Pinpoint the cell where the given text exists, returning its (x, y) midpoint coordinate. 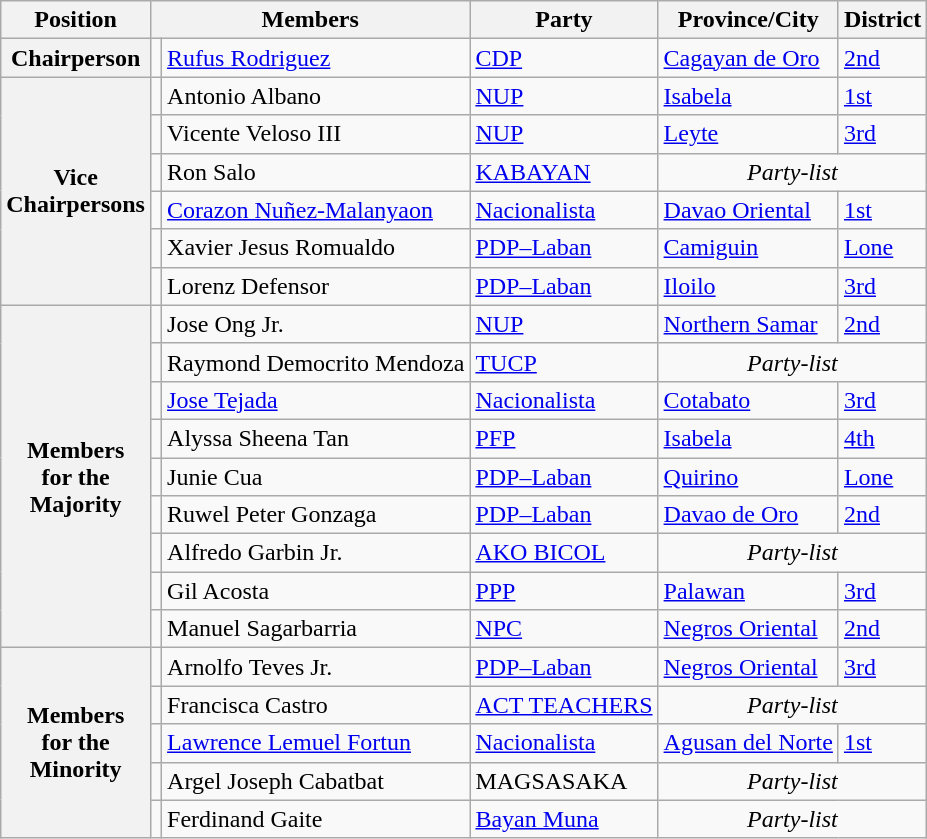
Jose Ong Jr. (316, 324)
Cagayan de Oro (748, 58)
CDP (564, 58)
ACT TEACHERS (564, 705)
Cotabato (748, 400)
District (882, 20)
ViceChairpersons (76, 191)
Arnolfo Teves Jr. (316, 667)
Position (76, 20)
TUCP (564, 362)
Bayan Muna (564, 819)
Ferdinand Gaite (316, 819)
Xavier Jesus Romualdo (316, 248)
Alfredo Garbin Jr. (316, 553)
Lawrence Lemuel Fortun (316, 743)
Province/City (748, 20)
Party (564, 20)
Davao Oriental (748, 210)
NPC (564, 629)
AKO BICOL (564, 553)
Jose Tejada (316, 400)
Manuel Sagarbarria (316, 629)
Ron Salo (316, 172)
Leyte (748, 134)
Membersfor theMinority (76, 743)
Chairperson (76, 58)
Members (310, 20)
Membersfor theMajority (76, 476)
Quirino (748, 477)
Northern Samar (748, 324)
Agusan del Norte (748, 743)
Raymond Democrito Mendoza (316, 362)
Davao de Oro (748, 515)
Junie Cua (316, 477)
Palawan (748, 591)
PFP (564, 438)
4th (882, 438)
MAGSASAKA (564, 781)
KABAYAN (564, 172)
PPP (564, 591)
Camiguin (748, 248)
Vicente Veloso III (316, 134)
Ruwel Peter Gonzaga (316, 515)
Alyssa Sheena Tan (316, 438)
Iloilo (748, 286)
Lorenz Defensor (316, 286)
Antonio Albano (316, 96)
Francisca Castro (316, 705)
Rufus Rodriguez (316, 58)
Argel Joseph Cabatbat (316, 781)
Corazon Nuñez-Malanyaon (316, 210)
Gil Acosta (316, 591)
